Scan for the cell matching the given text and deliver its [x, y] coordinate at center. 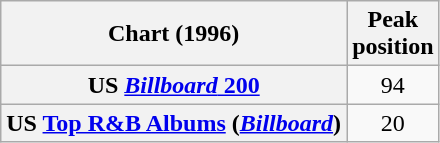
Peakposition [393, 34]
94 [393, 85]
US Top R&B Albums (Billboard) [174, 123]
US Billboard 200 [174, 85]
Chart (1996) [174, 34]
20 [393, 123]
